Extract the [X, Y] coordinate from the center of the cell holding the provided text.  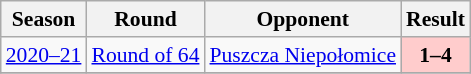
Result [436, 19]
Round [145, 19]
Puszcza Niepołomice [302, 55]
Season [44, 19]
1–4 [436, 55]
Round of 64 [145, 55]
Opponent [302, 19]
2020–21 [44, 55]
